Scan for the cell matching the given text and deliver its [X, Y] coordinate at center. 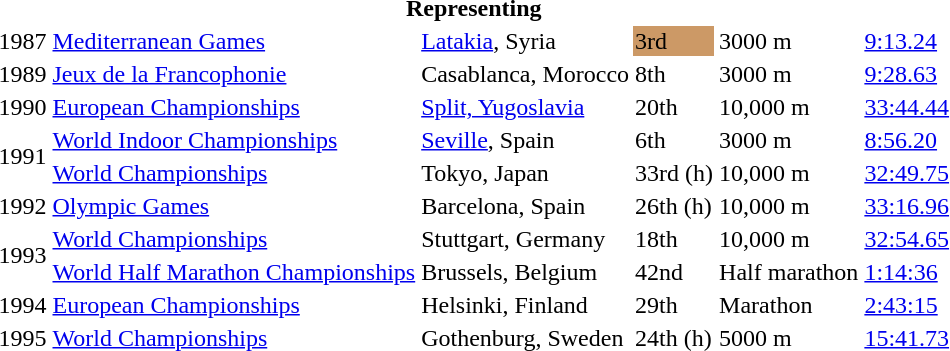
Brussels, Belgium [526, 272]
Marathon [789, 305]
33rd (h) [674, 173]
Casablanca, Morocco [526, 74]
18th [674, 239]
World Half Marathon Championships [234, 272]
Mediterranean Games [234, 41]
Seville, Spain [526, 140]
World Indoor Championships [234, 140]
Latakia, Syria [526, 41]
8th [674, 74]
Jeux de la Francophonie [234, 74]
42nd [674, 272]
29th [674, 305]
Olympic Games [234, 206]
Helsinki, Finland [526, 305]
20th [674, 107]
26th (h) [674, 206]
3rd [674, 41]
Barcelona, Spain [526, 206]
Half marathon [789, 272]
Tokyo, Japan [526, 173]
6th [674, 140]
Split, Yugoslavia [526, 107]
Stuttgart, Germany [526, 239]
